Detect which cell encompasses the target text, then output its (X, Y) center coordinate. 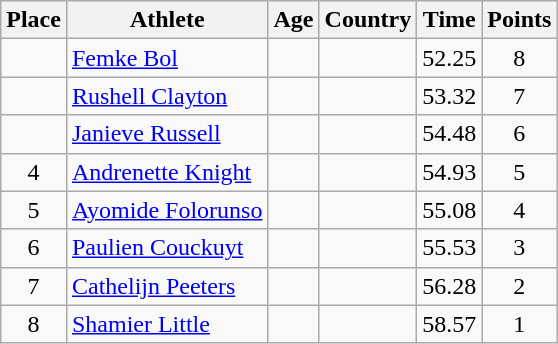
53.32 (450, 96)
3 (520, 248)
55.53 (450, 248)
Ayomide Folorunso (167, 210)
Janieve Russell (167, 134)
2 (520, 286)
Shamier Little (167, 324)
Cathelijn Peeters (167, 286)
1 (520, 324)
52.25 (450, 58)
54.93 (450, 172)
Andrenette Knight (167, 172)
Athlete (167, 20)
Femke Bol (167, 58)
54.48 (450, 134)
Points (520, 20)
Time (450, 20)
Rushell Clayton (167, 96)
Place (34, 20)
56.28 (450, 286)
55.08 (450, 210)
Paulien Couckuyt (167, 248)
Country (368, 20)
58.57 (450, 324)
Age (294, 20)
